Capture the cell that displays the provided text and extract its (X, Y) central coordinate. 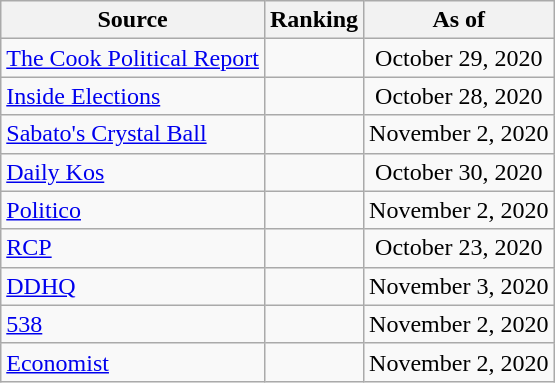
The Cook Political Report (133, 58)
Politico (133, 210)
October 23, 2020 (459, 248)
Daily Kos (133, 172)
RCP (133, 248)
Sabato's Crystal Ball (133, 134)
Ranking (314, 20)
October 30, 2020 (459, 172)
DDHQ (133, 286)
Source (133, 20)
538 (133, 324)
November 3, 2020 (459, 286)
Economist (133, 362)
Inside Elections (133, 96)
As of (459, 20)
October 28, 2020 (459, 96)
October 29, 2020 (459, 58)
